Pinpoint the cell where the given text exists, returning its [X, Y] midpoint coordinate. 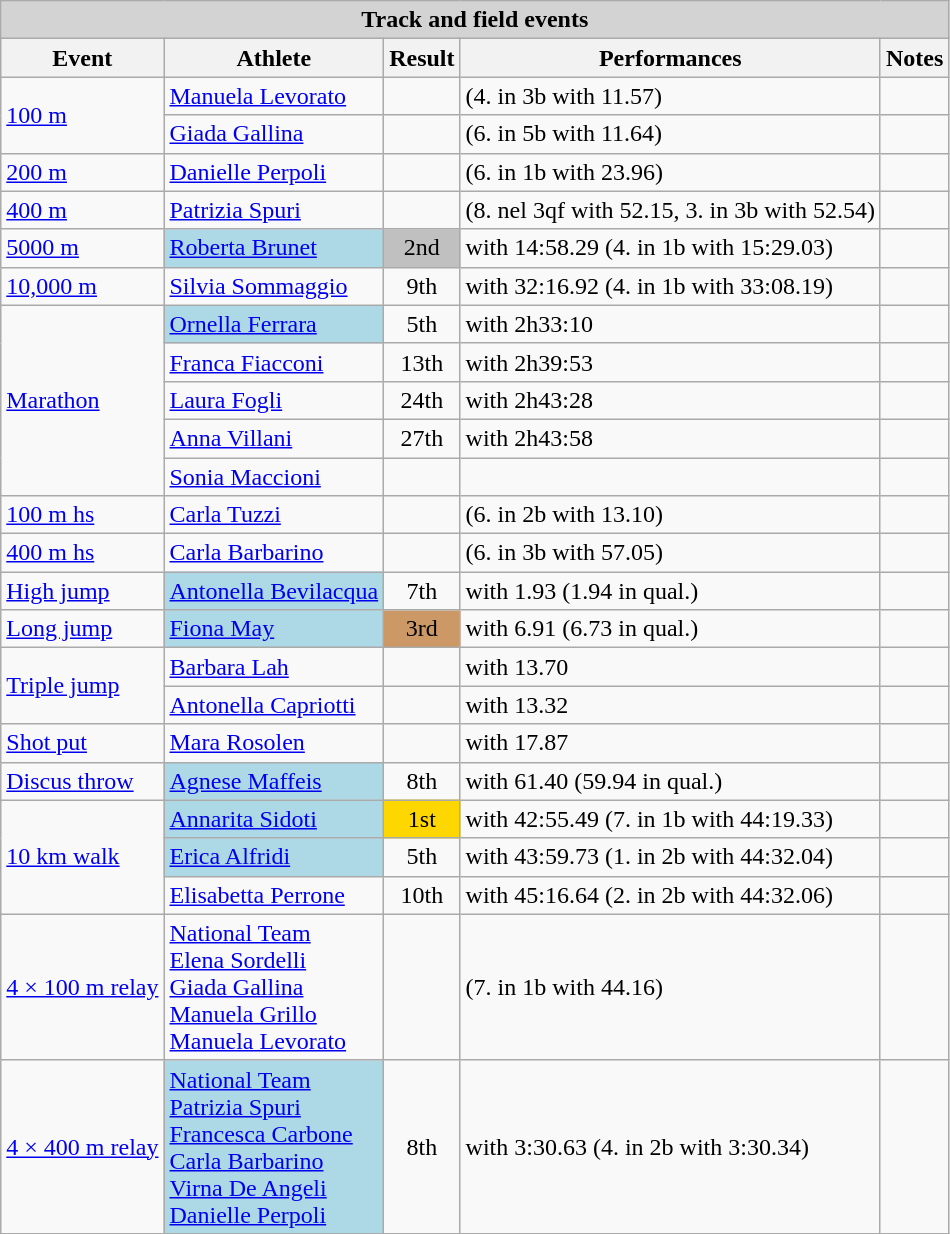
100 m hs [82, 515]
with 2h43:58 [670, 438]
Barbara Lah [274, 667]
4 × 100 m relay [82, 987]
10,000 m [82, 286]
Antonella Capriotti [274, 705]
with 13.32 [670, 705]
7th [422, 591]
2nd [422, 248]
Mara Rosolen [274, 743]
Fiona May [274, 629]
100 m [82, 115]
Danielle Perpoli [274, 172]
1st [422, 819]
Agnese Maffeis [274, 781]
27th [422, 438]
with 32:16.92 (4. in 1b with 33:08.19) [670, 286]
with 17.87 [670, 743]
5000 m [82, 248]
4 × 400 m relay [82, 1146]
(6. in 2b with 13.10) [670, 515]
Roberta Brunet [274, 248]
Giada Gallina [274, 134]
Notes [914, 58]
Franca Fiacconi [274, 362]
Silvia Sommaggio [274, 286]
Erica Alfridi [274, 857]
Discus throw [82, 781]
High jump [82, 591]
Sonia Maccioni [274, 477]
(6. in 5b with 11.64) [670, 134]
with 61.40 (59.94 in qual.) [670, 781]
Event [82, 58]
10 km walk [82, 857]
with 45:16.64 (2. in 2b with 44:32.06) [670, 895]
National TeamPatrizia SpuriFrancesca CarboneCarla BarbarinoVirna De AngeliDanielle Perpoli [274, 1146]
(6. in 3b with 57.05) [670, 553]
Annarita Sidoti [274, 819]
with 42:55.49 (7. in 1b with 44:19.33) [670, 819]
Carla Tuzzi [274, 515]
Patrizia Spuri [274, 210]
Ornella Ferrara [274, 324]
Carla Barbarino [274, 553]
with 43:59.73 (1. in 2b with 44:32.04) [670, 857]
400 m [82, 210]
with 3:30.63 (4. in 2b with 3:30.34) [670, 1146]
13th [422, 362]
3rd [422, 629]
with 14:58.29 (4. in 1b with 15:29.03) [670, 248]
with 6.91 (6.73 in qual.) [670, 629]
Shot put [82, 743]
10th [422, 895]
24th [422, 400]
Athlete [274, 58]
Triple jump [82, 686]
(4. in 3b with 11.57) [670, 96]
Manuela Levorato [274, 96]
(8. nel 3qf with 52.15, 3. in 3b with 52.54) [670, 210]
with 2h43:28 [670, 400]
400 m hs [82, 553]
with 2h39:53 [670, 362]
with 1.93 (1.94 in qual.) [670, 591]
Result [422, 58]
9th [422, 286]
with 2h33:10 [670, 324]
Performances [670, 58]
Antonella Bevilacqua [274, 591]
Laura Fogli [274, 400]
Marathon [82, 400]
(6. in 1b with 23.96) [670, 172]
Long jump [82, 629]
National TeamElena SordelliGiada GallinaManuela GrilloManuela Levorato [274, 987]
(7. in 1b with 44.16) [670, 987]
Track and field events [475, 20]
Elisabetta Perrone [274, 895]
200 m [82, 172]
with 13.70 [670, 667]
Anna Villani [274, 438]
